Return the [x, y] coordinate for the center point of the cell that contains the specified text.  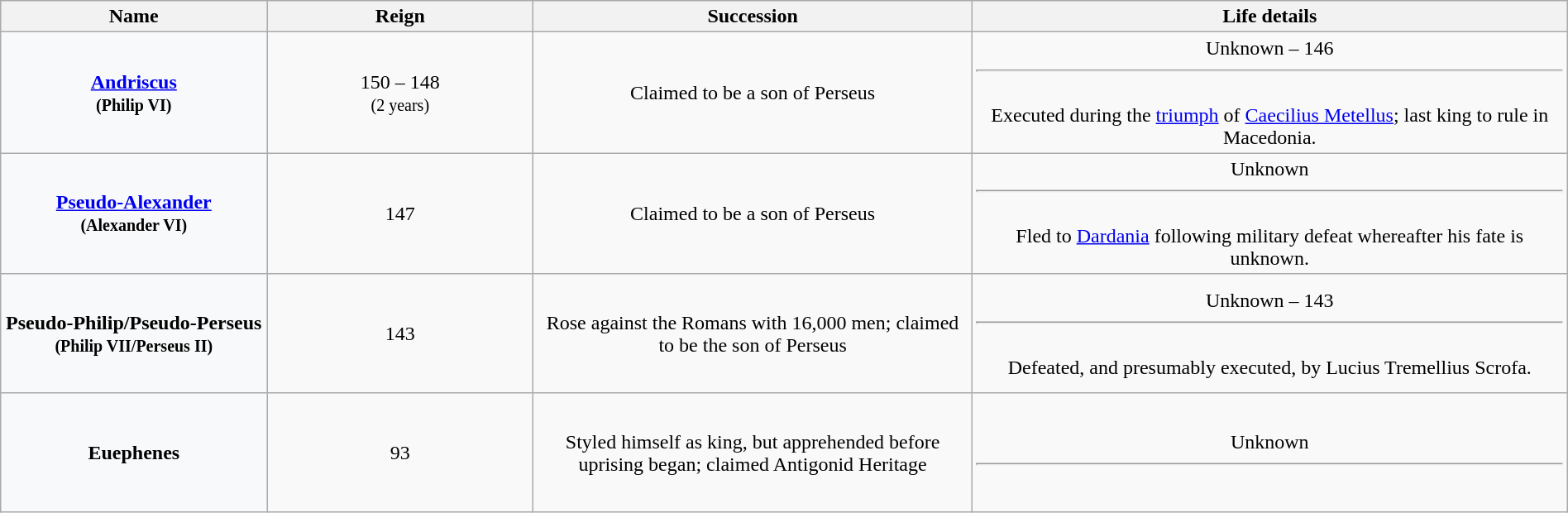
Unknown [1269, 453]
143 [400, 333]
93 [400, 453]
150 – 148(2 years) [400, 93]
Succession [753, 17]
Andriscus(Philip VI) [134, 93]
147 [400, 213]
Euephenes [134, 453]
Unknown Fled to Dardania following military defeat whereafter his fate is unknown. [1269, 213]
Styled himself as king, but apprehended before uprising began; claimed Antigonid Heritage [753, 453]
Pseudo-Alexander(Alexander VI) [134, 213]
Pseudo-Philip/Pseudo-Perseus(Philip VII/Perseus II) [134, 333]
Life details [1269, 17]
Unknown – 143 Defeated, and presumably executed, by Lucius Tremellius Scrofa. [1269, 333]
Reign [400, 17]
Name [134, 17]
Unknown – 146 Executed during the triumph of Caecilius Metellus; last king to rule in Macedonia. [1269, 93]
Rose against the Romans with 16,000 men; claimed to be the son of Perseus [753, 333]
